Return (x, y) of the center of cell containing provided text 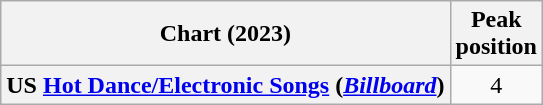
Peakposition (496, 34)
4 (496, 85)
US Hot Dance/Electronic Songs (Billboard) (226, 85)
Chart (2023) (226, 34)
